Find where the given text appears and provide that cell's center as (X, Y) coordinate. 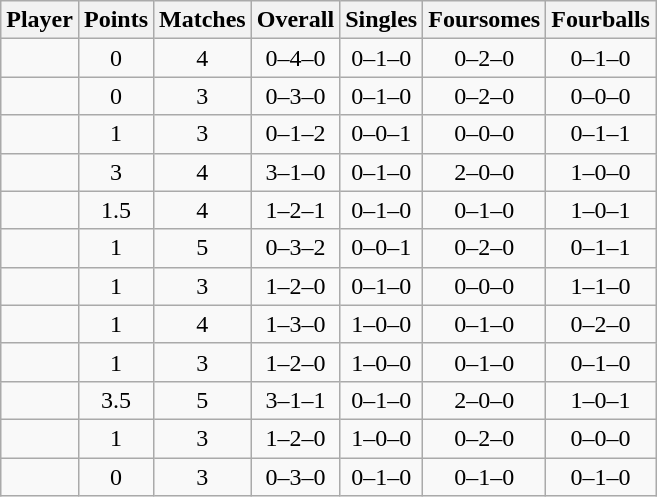
3–1–0 (295, 172)
Matches (203, 20)
1–2–1 (295, 210)
Points (116, 20)
Singles (382, 20)
3.5 (116, 400)
Overall (295, 20)
1–3–0 (295, 324)
0–4–0 (295, 58)
0–3–2 (295, 248)
3–1–1 (295, 400)
Player (40, 20)
0–1–2 (295, 134)
1.5 (116, 210)
Fourballs (601, 20)
1–1–0 (601, 286)
Foursomes (484, 20)
